Find where the given text appears and provide that cell's center as [x, y] coordinate. 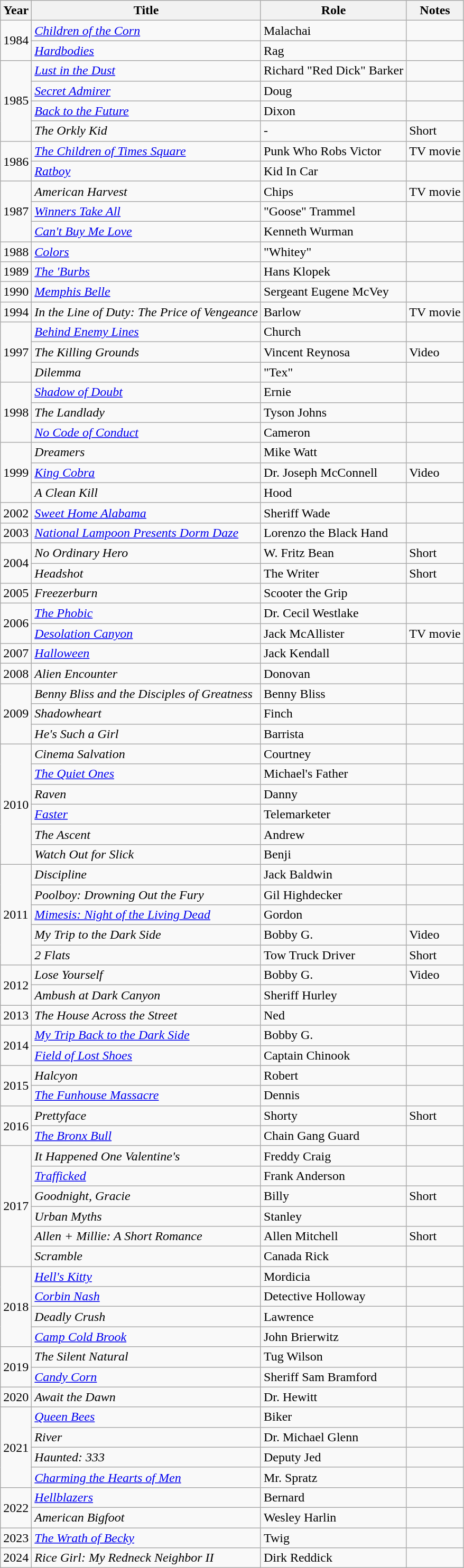
Trafficked [146, 1176]
Sheriff Wade [333, 513]
Ernie [333, 392]
2012 [16, 985]
No Ordinary Hero [146, 553]
John Brierwitz [333, 1337]
2004 [16, 563]
My Trip Back to the Dark Side [146, 1035]
King Cobra [146, 473]
The Children of Times Square [146, 151]
The Quiet Ones [146, 774]
Urban Myths [146, 1216]
Behind Enemy Lines [146, 332]
The Bronx Bull [146, 1136]
Secret Admirer [146, 91]
Shorty [333, 1116]
Frank Anderson [333, 1176]
Lust in the Dust [146, 71]
Billy [333, 1196]
It Happened One Valentine's [146, 1156]
A Clean Kill [146, 493]
Allen Mitchell [333, 1236]
Queen Bees [146, 1417]
Dennis [333, 1095]
Barrista [333, 734]
Dr. Cecil Westlake [333, 613]
The Funhouse Massacre [146, 1095]
National Lampoon Presents Dorm Daze [146, 533]
Title [146, 11]
2010 [16, 804]
Donovan [333, 674]
Kenneth Wurman [333, 231]
1986 [16, 161]
Sweet Home Alabama [146, 513]
Stanley [333, 1216]
2015 [16, 1085]
2024 [16, 1558]
2023 [16, 1538]
Prettyface [146, 1116]
Kid In Car [333, 171]
River [146, 1437]
Ned [333, 1015]
Watch Out for Slick [146, 854]
"Goose" Trammel [333, 211]
2021 [16, 1447]
Haunted: 333 [146, 1457]
Telemarketer [333, 814]
Sergeant Eugene McVey [333, 292]
2 Flats [146, 955]
Malachai [333, 31]
Vincent Reynosa [333, 352]
2022 [16, 1507]
Tug Wilson [333, 1357]
Danny [333, 794]
Freddy Craig [333, 1156]
The Landlady [146, 412]
2014 [16, 1045]
Jack Baldwin [333, 874]
Hood [333, 493]
The Writer [333, 573]
Year [16, 11]
Candy Corn [146, 1377]
W. Fritz Bean [333, 553]
Goodnight, Gracie [146, 1196]
Await the Dawn [146, 1397]
Headshot [146, 573]
- [333, 131]
Dr. Hewitt [333, 1397]
1989 [16, 272]
Back to the Future [146, 111]
"Whitey" [333, 252]
Charming the Hearts of Men [146, 1477]
"Tex" [333, 372]
Mordicia [333, 1277]
Winners Take All [146, 211]
Chips [333, 191]
2017 [16, 1206]
1999 [16, 473]
Benny Bliss [333, 694]
2018 [16, 1307]
Jack McAllister [333, 634]
Benji [333, 854]
The Wrath of Becky [146, 1538]
Allen + Millie: A Short Romance [146, 1236]
Twig [333, 1538]
Canada Rick [333, 1257]
2011 [16, 914]
Faster [146, 814]
The Phobic [146, 613]
2009 [16, 714]
Lose Yourself [146, 975]
Dr. Joseph McConnell [333, 473]
Dixon [333, 111]
2019 [16, 1367]
American Bigfoot [146, 1517]
Mike Watt [333, 452]
Dirk Reddick [333, 1558]
Benny Bliss and the Disciples of Greatness [146, 694]
Deadly Crush [146, 1317]
Raven [146, 794]
2016 [16, 1126]
2013 [16, 1015]
Punk Who Robs Victor [333, 151]
Gordon [333, 915]
Sheriff Hurley [333, 995]
Dr. Michael Glenn [333, 1437]
Ambush at Dark Canyon [146, 995]
1987 [16, 211]
Freezerburn [146, 593]
No Code of Conduct [146, 432]
Can't Buy Me Love [146, 231]
Field of Lost Shoes [146, 1055]
2005 [16, 593]
Desolation Canyon [146, 634]
Bernard [333, 1497]
Rag [333, 51]
He's Such a Girl [146, 734]
Halloween [146, 654]
1994 [16, 312]
Children of the Corn [146, 31]
Finch [333, 714]
Dilemma [146, 372]
The Killing Grounds [146, 352]
American Harvest [146, 191]
Tow Truck Driver [333, 955]
1998 [16, 412]
Lawrence [333, 1317]
Deputy Jed [333, 1457]
Scooter the Grip [333, 593]
Cinema Salvation [146, 754]
Camp Cold Brook [146, 1337]
Poolboy: Drowning Out the Fury [146, 895]
Wesley Harlin [333, 1517]
Halcyon [146, 1075]
Richard "Red Dick" Barker [333, 71]
Hellblazers [146, 1497]
2007 [16, 654]
Discipline [146, 874]
Captain Chinook [333, 1055]
Biker [333, 1417]
The 'Burbs [146, 272]
2008 [16, 674]
1988 [16, 252]
Chain Gang Guard [333, 1136]
Role [333, 11]
Detective Holloway [333, 1297]
1985 [16, 101]
Dreamers [146, 452]
Barlow [333, 312]
Doug [333, 91]
Memphis Belle [146, 292]
Ratboy [146, 171]
Corbin Nash [146, 1297]
2020 [16, 1397]
Tyson Johns [333, 412]
1990 [16, 292]
Hell's Kitty [146, 1277]
Lorenzo the Black Hand [333, 533]
Cameron [333, 432]
Andrew [333, 834]
Scramble [146, 1257]
Hans Klopek [333, 272]
My Trip to the Dark Side [146, 935]
2006 [16, 624]
Alien Encounter [146, 674]
The Silent Natural [146, 1357]
Courtney [333, 754]
The House Across the Street [146, 1015]
Shadow of Doubt [146, 392]
Gil Highdecker [333, 895]
Sheriff Sam Bramford [333, 1377]
In the Line of Duty: The Price of Vengeance [146, 312]
Jack Kendall [333, 654]
1984 [16, 41]
2003 [16, 533]
Hardbodies [146, 51]
Michael's Father [333, 774]
Mr. Spratz [333, 1477]
Rice Girl: My Redneck Neighbor II [146, 1558]
1997 [16, 352]
Colors [146, 252]
Church [333, 332]
The Ascent [146, 834]
Mimesis: Night of the Living Dead [146, 915]
Shadowheart [146, 714]
Notes [435, 11]
Robert [333, 1075]
2002 [16, 513]
The Orkly Kid [146, 131]
